Scan for the cell matching the given text and deliver its [X, Y] coordinate at center. 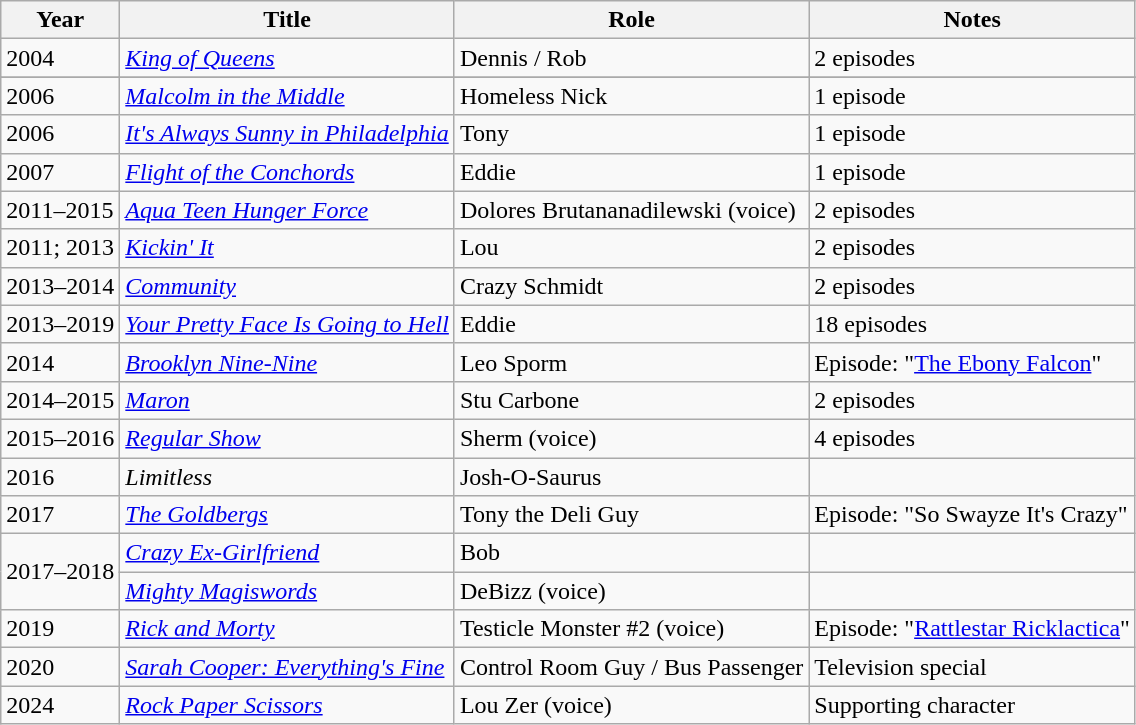
Crazy Schmidt [631, 286]
Control Room Guy / Bus Passenger [631, 667]
Brooklyn Nine-Nine [288, 362]
Malcolm in the Middle [288, 96]
2020 [60, 667]
King of Queens [288, 58]
Stu Carbone [631, 400]
Dennis / Rob [631, 58]
Josh-O-Saurus [631, 477]
Title [288, 20]
Year [60, 20]
Aqua Teen Hunger Force [288, 210]
2011–2015 [60, 210]
Flight of the Conchords [288, 172]
Limitless [288, 477]
DeBizz (voice) [631, 591]
Episode: "Rattlestar Ricklactica" [972, 629]
Tony [631, 134]
2019 [60, 629]
Television special [972, 667]
Dolores Brutananadilewski (voice) [631, 210]
2017 [60, 515]
Kickin' It [288, 248]
2013–2019 [60, 324]
2004 [60, 58]
Rock Paper Scissors [288, 705]
18 episodes [972, 324]
Tony the Deli Guy [631, 515]
Sherm (voice) [631, 438]
Homeless Nick [631, 96]
2014 [60, 362]
Testicle Monster #2 (voice) [631, 629]
The Goldbergs [288, 515]
Rick and Morty [288, 629]
2017–2018 [60, 572]
2007 [60, 172]
2013–2014 [60, 286]
Maron [288, 400]
Lou Zer (voice) [631, 705]
Community [288, 286]
4 episodes [972, 438]
2014–2015 [60, 400]
Regular Show [288, 438]
Lou [631, 248]
Crazy Ex-Girlfriend [288, 553]
2024 [60, 705]
Supporting character [972, 705]
Mighty Magiswords [288, 591]
2011; 2013 [60, 248]
Bob [631, 553]
Episode: "So Swayze It's Crazy" [972, 515]
Episode: "The Ebony Falcon" [972, 362]
Leo Sporm [631, 362]
Sarah Cooper: Everything's Fine [288, 667]
2016 [60, 477]
Role [631, 20]
Your Pretty Face Is Going to Hell [288, 324]
It's Always Sunny in Philadelphia [288, 134]
Notes [972, 20]
2015–2016 [60, 438]
